Determine the (X, Y) coordinate at the center of the cell enclosing the given text.  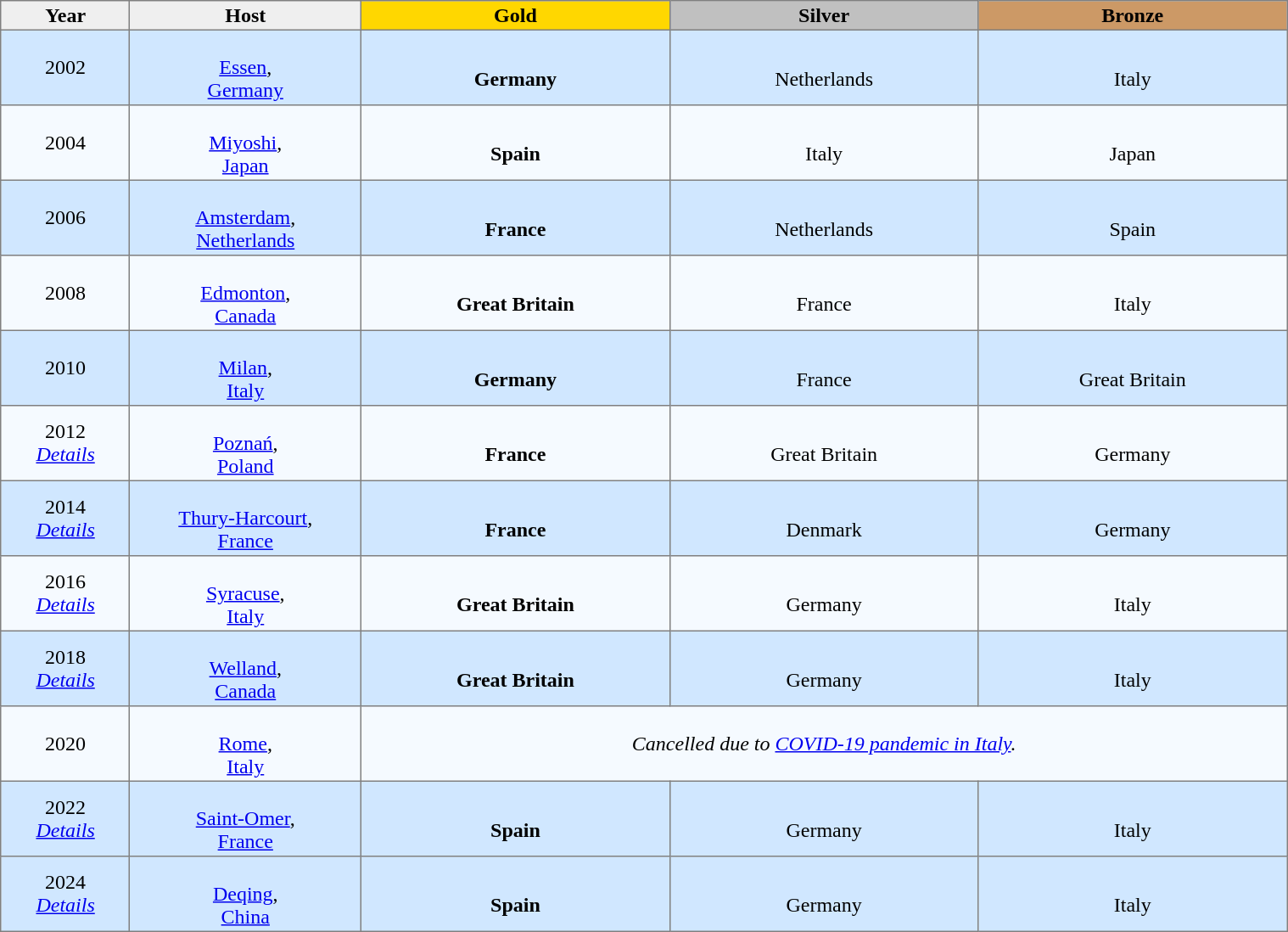
2002 (65, 67)
Essen,Germany (246, 67)
2020 (65, 744)
2016 Details (65, 593)
Milan,Italy (246, 368)
Denmark (824, 518)
Year (65, 15)
2022 Details (65, 818)
Miyoshi,Japan (246, 143)
2006 (65, 217)
2018 Details (65, 668)
2004 (65, 143)
Bronze (1133, 15)
Rome,Italy (246, 744)
Amsterdam,Netherlands (246, 217)
Cancelled due to COVID-19 pandemic in Italy. (825, 744)
Edmonton,Canada (246, 293)
Deqing,China (246, 894)
Welland,Canada (246, 668)
2012 Details (65, 443)
Gold (516, 15)
Saint-Omer,France (246, 818)
Japan (1133, 143)
Host (246, 15)
Thury-Harcourt,France (246, 518)
2014 Details (65, 518)
2024 Details (65, 894)
Poznań,Poland (246, 443)
2010 (65, 368)
Syracuse,Italy (246, 593)
Silver (824, 15)
2008 (65, 293)
